Detect which cell encompasses the target text, then output its (x, y) center coordinate. 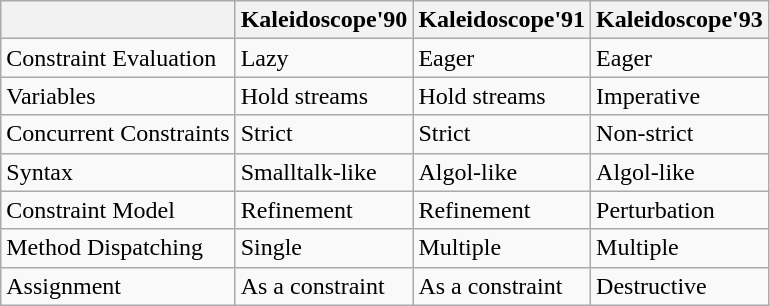
Method Dispatching (118, 248)
Syntax (118, 172)
Lazy (324, 58)
Kaleidoscope'91 (502, 20)
Kaleidoscope'90 (324, 20)
Variables (118, 96)
Assignment (118, 286)
Single (324, 248)
Constraint Model (118, 210)
Kaleidoscope'93 (680, 20)
Constraint Evaluation (118, 58)
Perturbation (680, 210)
Smalltalk-like (324, 172)
Concurrent Constraints (118, 134)
Destructive (680, 286)
Imperative (680, 96)
Non-strict (680, 134)
